Search for the cell housing the specified text and yield its (x, y) center coordinate. 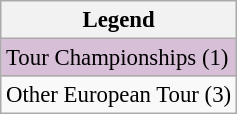
Other European Tour (3) (119, 95)
Legend (119, 20)
Tour Championships (1) (119, 58)
